From the cell containing the given text, extract its center point as (x, y) coordinate. 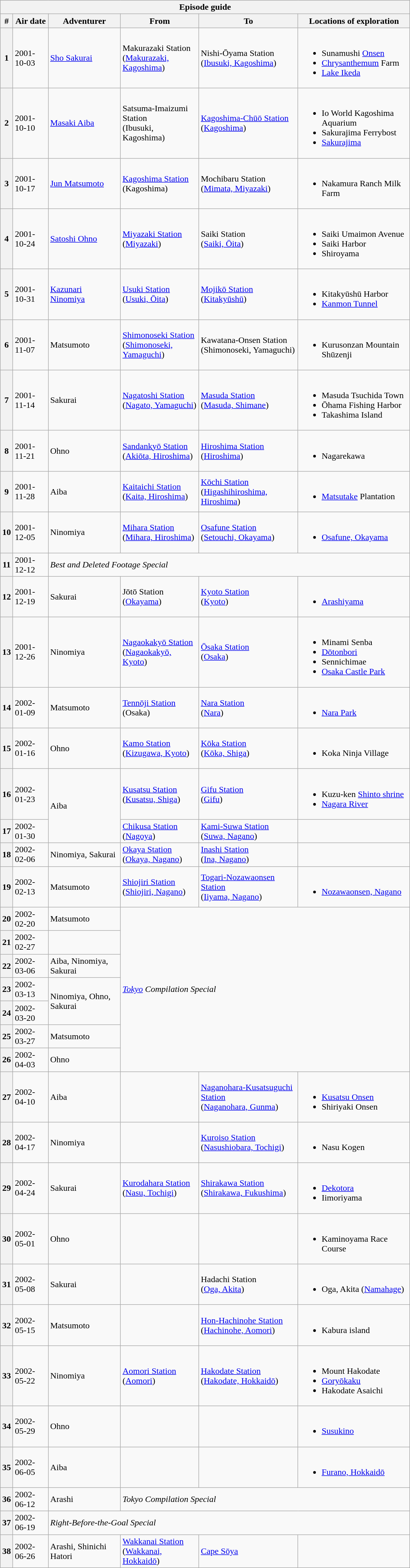
9 (6, 492)
2002-03-06 (31, 966)
Kami-Suwa Station(Suwa, Nagano) (248, 831)
Sho Sakurai (84, 58)
Jōtō Station(Okayama) (159, 597)
18 (6, 855)
Nozawaonsen, Nagano (354, 887)
2002-03-13 (31, 989)
DekotoraIimoriyama (354, 1188)
Air date (31, 21)
19 (6, 887)
21 (6, 942)
3 (6, 183)
Mochibaru Station(Mimata, Miyazaki) (248, 183)
24 (6, 1013)
Furano, Hokkaidō (354, 1467)
2002-01-30 (31, 831)
Nagarekawa (354, 450)
7 (6, 400)
2 (6, 123)
Mojikō Station(Kitakyūshū) (248, 294)
2002-06-12 (31, 1499)
Nagaokakyō Station(Nagaokakyō, Kyoto) (159, 652)
Hadachi Station(Oga, Akita) (248, 1284)
Kōchi Station(Higashihiroshima, Hiroshima) (248, 492)
2002-03-20 (31, 1013)
2002-02-13 (31, 887)
Kuroiso Station(Nasushiobara, Tochigi) (248, 1143)
29 (6, 1188)
Satoshi Ohno (84, 239)
6 (6, 345)
Mihara Station(Mihara, Hiroshima) (159, 532)
2001-12-05 (31, 532)
Adventurer (84, 21)
Inashi Station(Ina, Nagano) (248, 855)
Nakamura Ranch Milk Farm (354, 183)
10 (6, 532)
2002-05-01 (31, 1239)
Kaminoyama Race Course (354, 1239)
Kuzu-ken Shinto shrineNagara River (354, 794)
Hakodate Station(Hakodate, Hokkaidō) (248, 1376)
Arashi (84, 1499)
Gifu Station(Gifu) (248, 794)
Shimonoseki Station(Shimonoseki, Yamaguchi) (159, 345)
Mount HakodateGoryōkakuHakodate Asaichi (354, 1376)
Ninomiya, Sakurai (84, 855)
2001-11-14 (31, 400)
33 (6, 1376)
Kitakyūshū HarborKanmon Tunnel (354, 294)
Arashi, Shinichi Hatori (84, 1551)
13 (6, 652)
2002-01-23 (31, 794)
2001-11-28 (31, 492)
Kamo Station(Kizugawa, Kyoto) (159, 749)
Sunamushi OnsenChrysanthemum FarmLake Ikeda (354, 58)
2001-11-07 (31, 345)
Usuki Station(Usuki, Ōita) (159, 294)
Kurusonzan Mountain Shūzenji (354, 345)
Kagoshima Station(Kagoshima) (159, 183)
2002-02-27 (31, 942)
Aiba, Ninomiya, Sakurai (84, 966)
Matsutake Plantation (354, 492)
Shiojiri Station(Shiojiri, Nagano) (159, 887)
Osafune, Okayama (354, 532)
38 (6, 1551)
Hiroshima Station(Hiroshima) (248, 450)
2001-10-17 (31, 183)
2002-05-22 (31, 1376)
Kusatsu OnsenShiriyaki Onsen (354, 1097)
Shirakawa Station(Shirakawa, Fukushima) (248, 1188)
15 (6, 749)
Locations of exploration (354, 21)
Susukino (354, 1427)
2002-02-06 (31, 855)
Nara Station(Nara) (248, 707)
2001-10-31 (31, 294)
Oga, Akita (Namahage) (354, 1284)
Togari-Nozawaonsen Station(Iiyama, Nagano) (248, 887)
Kabura island (354, 1325)
2002-01-16 (31, 749)
2001-11-21 (31, 450)
2002-04-24 (31, 1188)
Masaki Aiba (84, 123)
Wakkanai Station(Wakkanai, Hokkaidō) (159, 1551)
2002-05-08 (31, 1284)
2001-10-24 (31, 239)
Osafune Station(Setouchi, Okayama) (248, 532)
32 (6, 1325)
Nasu Kogen (354, 1143)
2002-05-15 (31, 1325)
Masuda Tsuchida TownŌhama Fishing HarborTakashima Island (354, 400)
Tennōji Station(Osaka) (159, 707)
2002-06-26 (31, 1551)
2001-12-26 (31, 652)
4 (6, 239)
Sandankyō Station(Akiōta, Hiroshima) (159, 450)
31 (6, 1284)
Kaitaichi Station(Kaita, Hiroshima) (159, 492)
Ōsaka Station(Osaka) (248, 652)
Saiki Station(Saiki, Ōita) (248, 239)
Arashiyama (354, 597)
17 (6, 831)
Right-Before-the-Goal Special (229, 1523)
Nagatoshi Station(Nagato, Yamaguchi) (159, 400)
16 (6, 794)
25 (6, 1036)
22 (6, 966)
Kawatana-Onsen Station(Shimonoseki, Yamaguchi) (248, 345)
14 (6, 707)
2002-04-17 (31, 1143)
2002-05-29 (31, 1427)
Saiki Umaimon AvenueSaiki HarborShiroyama (354, 239)
Aomori Station(Aomori) (159, 1376)
Kazunari Ninomiya (84, 294)
1 (6, 58)
2002-06-19 (31, 1523)
23 (6, 989)
Best and Deleted Footage Special (229, 565)
Naganohara-Kusatsuguchi Station(Naganohara, Gunma) (248, 1097)
28 (6, 1143)
Hon-Hachinohe Station(Hachinohe, Aomori) (248, 1325)
Okaya Station(Okaya, Nagano) (159, 855)
36 (6, 1499)
Kurodahara Station(Nasu, Tochigi) (159, 1188)
2002-04-10 (31, 1097)
Nara Park (354, 707)
Ninomiya, Ohno, Sakurai (84, 1001)
Kusatsu Station(Kusatsu, Shiga) (159, 794)
From (159, 21)
35 (6, 1467)
12 (6, 597)
Io World Kagoshima AquariumSakurajima FerrybostSakurajima (354, 123)
2001-10-03 (31, 58)
Kōka Station(Kōka, Shiga) (248, 749)
2002-04-03 (31, 1060)
34 (6, 1427)
20 (6, 919)
Masuda Station(Masuda, Shimane) (248, 400)
26 (6, 1060)
Satsuma-Imaizumi Station(Ibusuki, Kagoshima) (159, 123)
5 (6, 294)
Nishi-Ōyama Station(Ibusuki, Kagoshima) (248, 58)
Jun Matsumoto (84, 183)
2001-10-10 (31, 123)
2001-12-19 (31, 597)
8 (6, 450)
Koka Ninja Village (354, 749)
27 (6, 1097)
To (248, 21)
2002-06-05 (31, 1467)
Episode guide (205, 7)
2002-03-27 (31, 1036)
Chikusa Station(Nagoya) (159, 831)
Kyoto Station(Kyoto) (248, 597)
Minami SenbaDōtonboriSennichimaeOsaka Castle Park (354, 652)
# (6, 21)
Cape Sōya (248, 1551)
11 (6, 565)
Kagoshima-Chūō Station(Kagoshima) (248, 123)
Miyazaki Station(Miyazaki) (159, 239)
30 (6, 1239)
2002-02-20 (31, 919)
37 (6, 1523)
2001-12-12 (31, 565)
Makurazaki Station(Makurazaki, Kagoshima) (159, 58)
2002-01-09 (31, 707)
